Return (X, Y) of the center of cell containing provided text 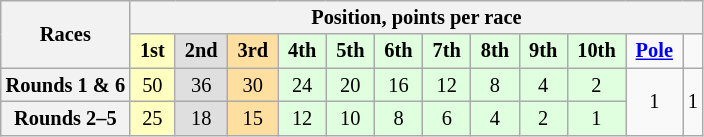
25 (152, 118)
8th (495, 51)
Races (66, 34)
1st (152, 51)
50 (152, 85)
Rounds 2–5 (66, 118)
Position, points per race (416, 17)
10 (350, 118)
9th (543, 51)
Pole (654, 51)
Rounds 1 & 6 (66, 85)
5th (350, 51)
6 (447, 118)
4th (302, 51)
3rd (253, 51)
2nd (202, 51)
15 (253, 118)
10th (596, 51)
16 (398, 85)
20 (350, 85)
18 (202, 118)
36 (202, 85)
24 (302, 85)
7th (447, 51)
6th (398, 51)
30 (253, 85)
